Provide the [x, y] coordinate of the cell's center where the given text is located.  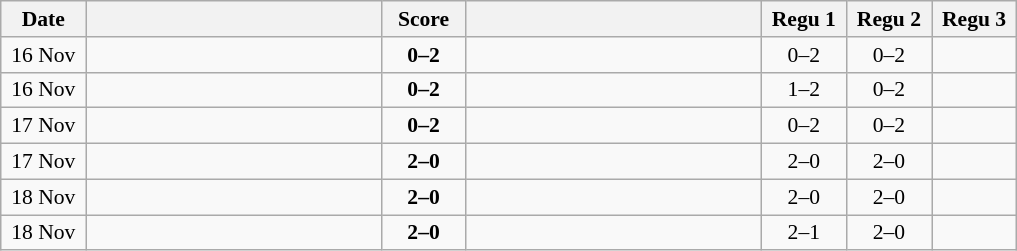
Score [424, 19]
Date [44, 19]
2–1 [804, 233]
Regu 1 [804, 19]
Regu 2 [888, 19]
1–2 [804, 90]
Regu 3 [974, 19]
